Extract the (x, y) coordinate from the center of the cell holding the provided text.  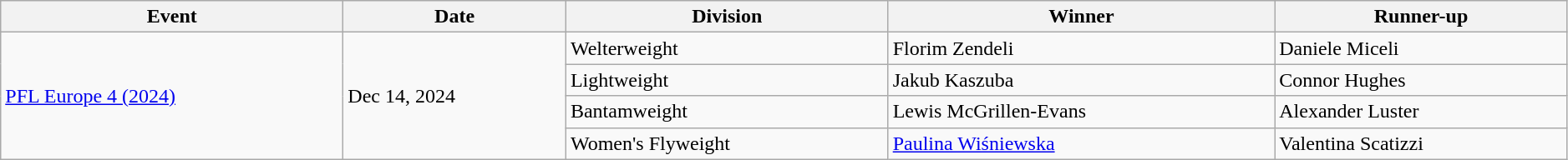
Valentina Scatizzi (1422, 143)
Welterweight (727, 48)
Jakub Kaszuba (1081, 80)
Winner (1081, 17)
Daniele Miceli (1422, 48)
Alexander Luster (1422, 112)
Lewis McGrillen-Evans (1081, 112)
Date (454, 17)
PFL Europe 4 (2024) (172, 96)
Florim Zendeli (1081, 48)
Runner-up (1422, 17)
Women's Flyweight (727, 143)
Division (727, 17)
Paulina Wiśniewska (1081, 143)
Connor Hughes (1422, 80)
Bantamweight (727, 112)
Lightweight (727, 80)
Event (172, 17)
Dec 14, 2024 (454, 96)
